Extract the [x, y] coordinate from the center of the cell holding the provided text.  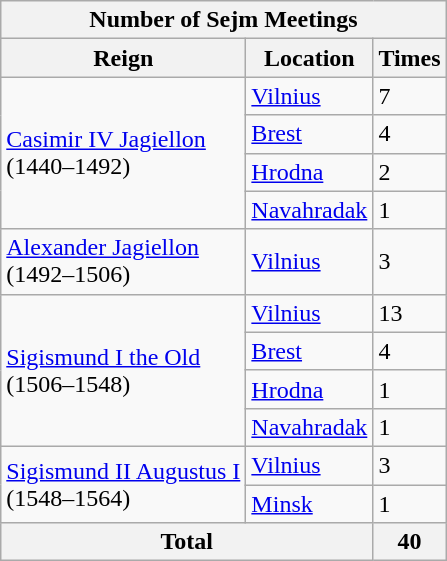
Location [310, 58]
Minsk [310, 503]
Total [187, 542]
Sigismund II Augustus I(1548–1564) [124, 484]
Times [410, 58]
Number of Sejm Meetings [224, 20]
Casimir IV Jagiellon (1440–1492) [124, 153]
Reign [124, 58]
2 [410, 172]
7 [410, 96]
13 [410, 313]
40 [410, 542]
Alexander Jagiellon (1492–1506) [124, 262]
Sigismund I the Old (1506–1548) [124, 370]
